Scan for the cell matching the given text and deliver its (x, y) coordinate at center. 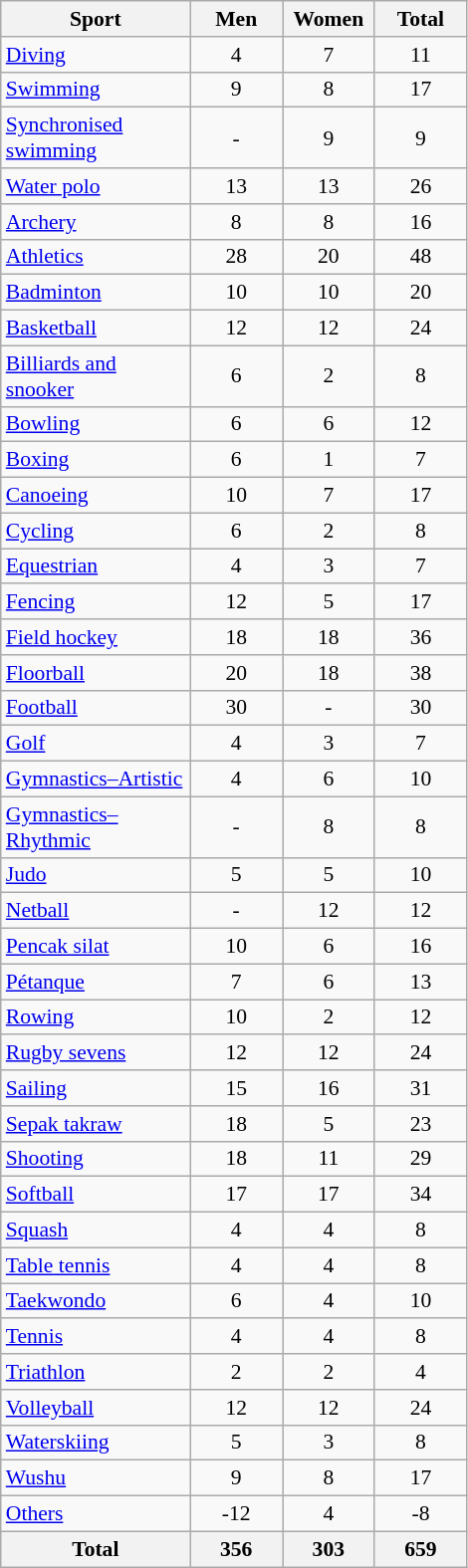
26 (420, 186)
Archery (96, 222)
Shooting (96, 1159)
Floorball (96, 673)
28 (237, 257)
303 (329, 1549)
356 (237, 1549)
Diving (96, 55)
Sport (96, 19)
Sailing (96, 1088)
Wushu (96, 1478)
Gymnastics–Artistic (96, 780)
Fencing (96, 602)
Triathlon (96, 1372)
34 (420, 1195)
Water polo (96, 186)
Football (96, 708)
Table tennis (96, 1265)
Pétanque (96, 982)
Synchronised swimming (96, 137)
Swimming (96, 90)
Basketball (96, 329)
Netball (96, 911)
Equestrian (96, 566)
Tennis (96, 1337)
-12 (237, 1514)
48 (420, 257)
Golf (96, 744)
Volleyball (96, 1408)
Women (329, 19)
Softball (96, 1195)
Canoeing (96, 496)
15 (237, 1088)
Rugby sevens (96, 1053)
Sepak takraw (96, 1124)
Taekwondo (96, 1301)
31 (420, 1088)
Badminton (96, 293)
Men (237, 19)
38 (420, 673)
23 (420, 1124)
Others (96, 1514)
-8 (420, 1514)
Gymnastics–Rhythmic (96, 826)
Cycling (96, 531)
Waterskiing (96, 1443)
Boxing (96, 460)
1 (329, 460)
Bowling (96, 424)
Field hockey (96, 637)
659 (420, 1549)
36 (420, 637)
Squash (96, 1231)
Pencak silat (96, 947)
Rowing (96, 1017)
Athletics (96, 257)
Billiards and snooker (96, 376)
Judo (96, 875)
29 (420, 1159)
